Capture the cell that displays the provided text and extract its [X, Y] central coordinate. 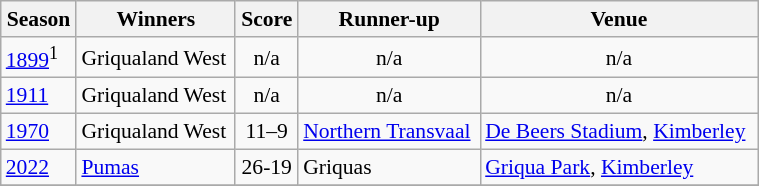
Season [39, 19]
1911 [39, 96]
11–9 [266, 132]
Winners [156, 19]
Northern Transvaal [389, 132]
Venue [618, 19]
Pumas [156, 167]
2022 [39, 167]
Griquas [389, 167]
1970 [39, 132]
Score [266, 19]
Runner-up [389, 19]
De Beers Stadium, Kimberley [618, 132]
26-19 [266, 167]
18991 [39, 58]
Griqua Park, Kimberley [618, 167]
